Extract the (X, Y) coordinate from the center of the cell holding the provided text.  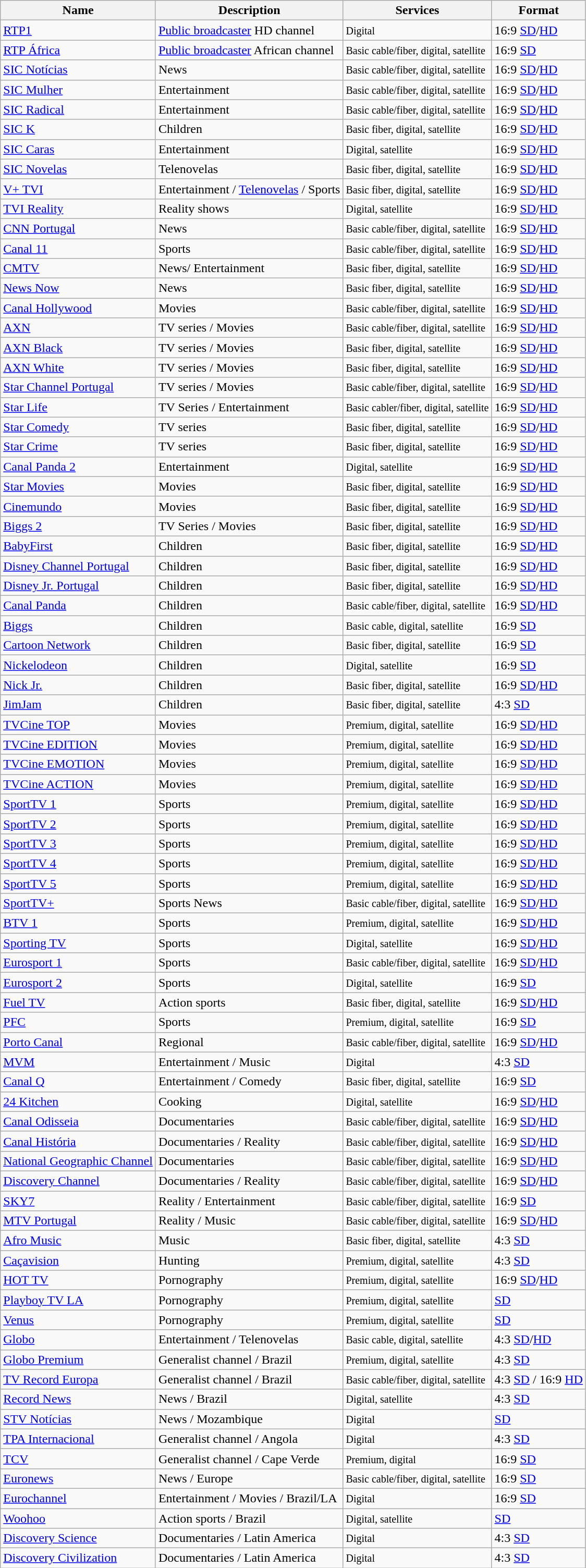
Name (78, 10)
Caçavision (78, 1260)
MTV Portugal (78, 1221)
Generalist channel / Cape Verde (249, 1459)
News Now (78, 288)
Star Life (78, 407)
Entertainment / Telenovelas (249, 1340)
TVI Reality (78, 209)
SIC Novelas (78, 169)
SIC K (78, 129)
Discovery Channel (78, 1181)
Star Channel Portugal (78, 387)
Format (539, 10)
News / Brazil (249, 1399)
JimJam (78, 705)
Star Movies (78, 486)
News / Europe (249, 1478)
News / Mozambique (249, 1419)
24 Kitchen (78, 1101)
RTP África (78, 50)
News/ Entertainment (249, 268)
Canal Panda (78, 606)
Canal Odisseia (78, 1121)
SportTV 1 (78, 804)
Euronews (78, 1478)
Reality / Music (249, 1221)
Venus (78, 1320)
Action sports / Brazil (249, 1518)
SportTV 2 (78, 824)
SIC Notícias (78, 70)
Woohoo (78, 1518)
Regional (249, 1042)
Disney Channel Portugal (78, 566)
Eurosport 1 (78, 963)
Canal Hollywood (78, 308)
SIC Caras (78, 149)
TVCine EDITION (78, 744)
Porto Canal (78, 1042)
BTV 1 (78, 923)
CNN Portugal (78, 228)
Playboy TV LA (78, 1300)
TV Series / Movies (249, 526)
4:3 SD / 16:9 HD (539, 1379)
Sporting TV (78, 943)
TV Series / Entertainment (249, 407)
SportTV 3 (78, 843)
TVCine ACTION (78, 784)
CMTV (78, 268)
BabyFirst (78, 546)
Discovery Civilization (78, 1558)
Action sports (249, 1002)
AXN White (78, 367)
Entertainment / Movies / Brazil/LA (249, 1498)
SportTV 4 (78, 863)
V+ TVI (78, 189)
Premium, digital (417, 1459)
RTP1 (78, 30)
SportTV+ (78, 903)
Description (249, 10)
Basic cabler/fiber, digital, satellite (417, 407)
HOT TV (78, 1280)
Cinemundo (78, 506)
Record News (78, 1399)
MVM (78, 1062)
Entertainment / Telenovelas / Sports (249, 189)
Canal 11 (78, 249)
SIC Mulher (78, 90)
SKY7 (78, 1200)
Canal Panda 2 (78, 467)
Cooking (249, 1101)
SportTV 5 (78, 884)
Disney Jr. Portugal (78, 586)
Discovery Science (78, 1538)
Hunting (249, 1260)
TVCine TOP (78, 725)
SIC Radical (78, 109)
Eurosport 2 (78, 983)
TPA Internacional (78, 1439)
Afro Music (78, 1241)
Entertainment / Music (249, 1062)
Reality shows (249, 209)
Star Comedy (78, 427)
Public broadcaster African channel (249, 50)
Canal Q (78, 1082)
Reality / Entertainment (249, 1200)
Globo Premium (78, 1359)
PFC (78, 1022)
AXN Black (78, 348)
Entertainment / Comedy (249, 1082)
Nickelodeon (78, 665)
Generalist channel / Angola (249, 1439)
Telenovelas (249, 169)
Eurochannel (78, 1498)
Music (249, 1241)
Canal História (78, 1141)
Fuel TV (78, 1002)
Biggs 2 (78, 526)
Biggs (78, 626)
TV Record Europa (78, 1379)
TVCine EMOTION (78, 764)
Public broadcaster HD channel (249, 30)
Nick Jr. (78, 685)
Cartoon Network (78, 645)
Globo (78, 1340)
Star Crime (78, 447)
Sports News (249, 903)
Services (417, 10)
STV Notícias (78, 1419)
4:3 SD/HD (539, 1340)
National Geographic Channel (78, 1161)
TCV (78, 1459)
AXN (78, 328)
